Return [x, y] of the center of cell containing provided text 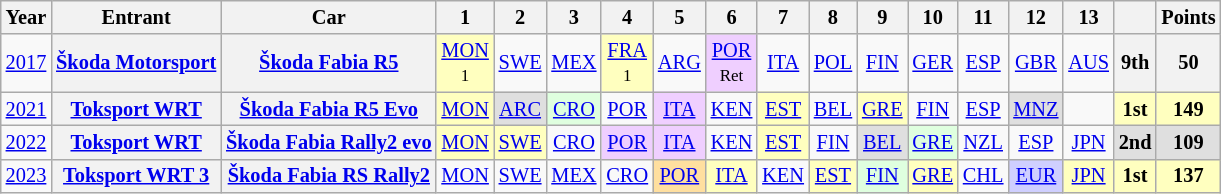
AUS [1088, 63]
2022 [26, 142]
13 [1088, 17]
3 [574, 17]
ARG [680, 63]
11 [983, 17]
2 [520, 17]
2017 [26, 63]
CHL [983, 176]
ARC [520, 109]
Škoda Motorsport [136, 63]
GER [933, 63]
Toksport WRT 3 [136, 176]
Points [1188, 17]
1 [464, 17]
GBR [1036, 63]
6 [732, 17]
12 [1036, 17]
7 [783, 17]
10 [933, 17]
2021 [26, 109]
149 [1188, 109]
FRA1 [627, 63]
2023 [26, 176]
Car [328, 17]
POL [833, 63]
Škoda Fabia R5 Evo [328, 109]
MON1 [464, 63]
Year [26, 17]
109 [1188, 142]
137 [1188, 176]
5 [680, 17]
Entrant [136, 17]
PORRet [732, 63]
Škoda Fabia RS Rally2 [328, 176]
9th [1136, 63]
Škoda Fabia Rally2 evo [328, 142]
8 [833, 17]
MNZ [1036, 109]
50 [1188, 63]
9 [882, 17]
4 [627, 17]
Škoda Fabia R5 [328, 63]
EUR [1036, 176]
2nd [1136, 142]
NZL [983, 142]
